Pinpoint the cell where the given text exists, returning its (x, y) midpoint coordinate. 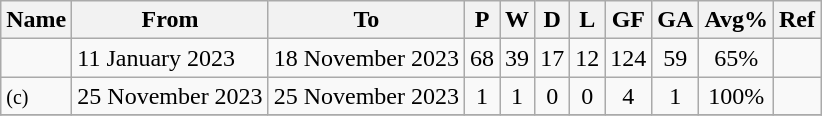
100% (736, 96)
4 (628, 96)
From (170, 20)
Ref (798, 20)
68 (482, 58)
39 (518, 58)
GA (676, 20)
11 January 2023 (170, 58)
17 (552, 58)
P (482, 20)
W (518, 20)
L (588, 20)
124 (628, 58)
65% (736, 58)
12 (588, 58)
Avg% (736, 20)
To (366, 20)
59 (676, 58)
Name (36, 20)
(c) (36, 96)
GF (628, 20)
D (552, 20)
18 November 2023 (366, 58)
